Capture the cell that displays the provided text and extract its [x, y] central coordinate. 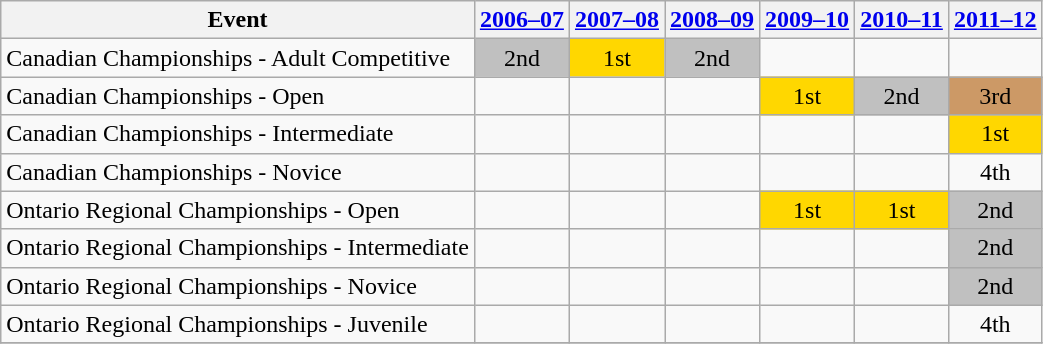
Canadian Championships - Novice [238, 172]
2007–08 [616, 20]
Canadian Championships - Adult Competitive [238, 58]
Ontario Regional Championships - Open [238, 210]
Ontario Regional Championships - Juvenile [238, 324]
Ontario Regional Championships - Intermediate [238, 248]
2010–11 [902, 20]
3rd [995, 96]
2008–09 [712, 20]
2006–07 [522, 20]
Canadian Championships - Open [238, 96]
2011–12 [995, 20]
Canadian Championships - Intermediate [238, 134]
Event [238, 20]
Ontario Regional Championships - Novice [238, 286]
2009–10 [808, 20]
